Return [x, y] of the center of cell containing provided text 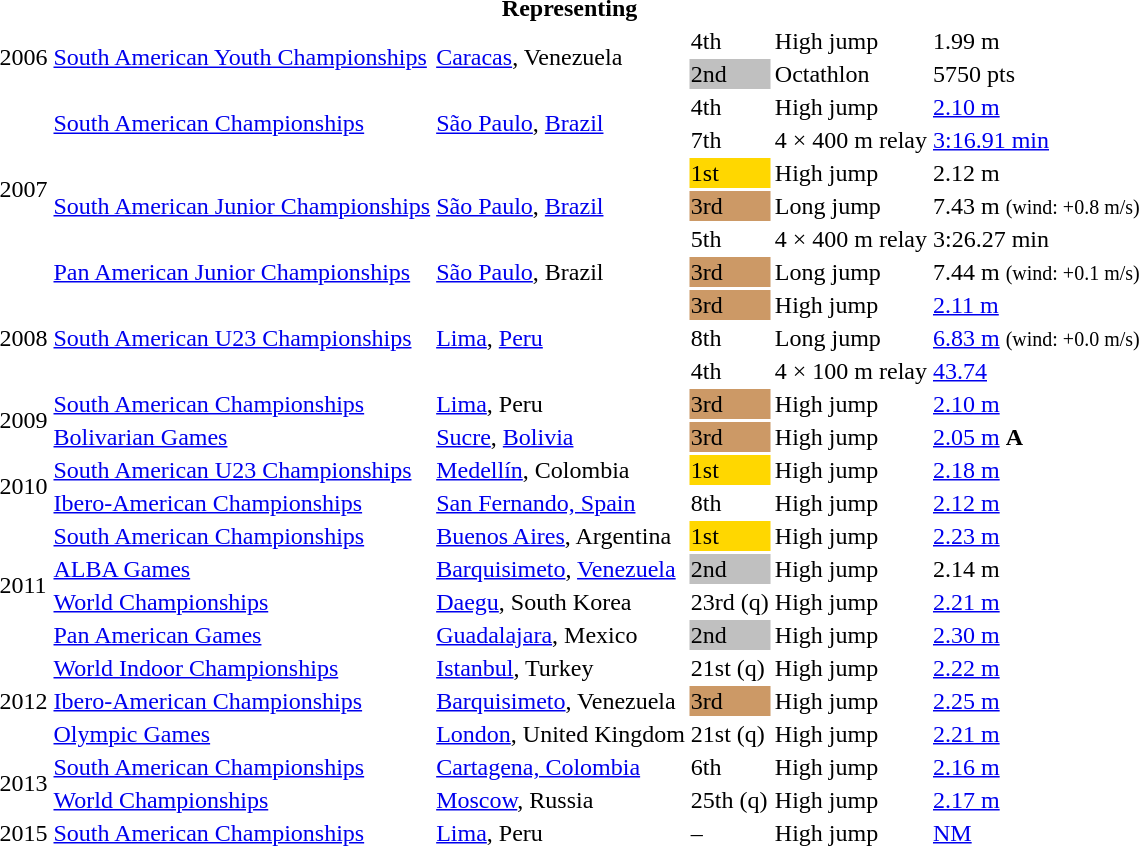
23rd (q) [730, 602]
London, United Kingdom [561, 734]
Medellín, Colombia [561, 470]
6th [730, 767]
Moscow, Russia [561, 800]
4 × 100 m relay [850, 371]
Pan American Junior Championships [242, 272]
ALBA Games [242, 569]
5th [730, 239]
Daegu, South Korea [561, 602]
Olympic Games [242, 734]
Istanbul, Turkey [561, 668]
South American Youth Championships [242, 58]
Octathlon [850, 74]
Bolivarian Games [242, 437]
World Indoor Championships [242, 668]
25th (q) [730, 800]
Caracas, Venezuela [561, 58]
San Fernando, Spain [561, 503]
Sucre, Bolivia [561, 437]
Cartagena, Colombia [561, 767]
South American Junior Championships [242, 206]
7th [730, 140]
Pan American Games [242, 635]
Guadalajara, Mexico [561, 635]
Buenos Aires, Argentina [561, 536]
